Find where the given text appears and provide that cell's center as (x, y) coordinate. 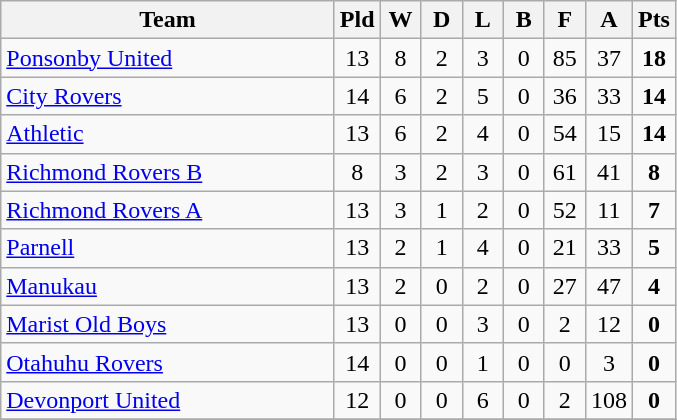
D (442, 20)
85 (564, 58)
W (400, 20)
B (524, 20)
61 (564, 172)
Parnell (168, 248)
Athletic (168, 134)
108 (608, 400)
54 (564, 134)
18 (654, 58)
A (608, 20)
Pld (357, 20)
Devonport United (168, 400)
47 (608, 286)
52 (564, 210)
Manukau (168, 286)
Otahuhu Rovers (168, 362)
41 (608, 172)
15 (608, 134)
F (564, 20)
7 (654, 210)
Pts (654, 20)
Ponsonby United (168, 58)
Richmond Rovers B (168, 172)
21 (564, 248)
27 (564, 286)
Marist Old Boys (168, 324)
11 (608, 210)
L (482, 20)
City Rovers (168, 96)
37 (608, 58)
Richmond Rovers A (168, 210)
36 (564, 96)
Team (168, 20)
